Capture the cell that displays the provided text and extract its [x, y] central coordinate. 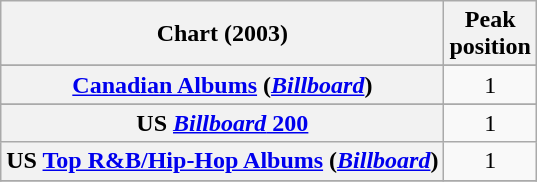
US Top R&B/Hip-Hop Albums (Billboard) [222, 161]
Chart (2003) [222, 34]
Peakposition [490, 34]
Canadian Albums (Billboard) [222, 85]
US Billboard 200 [222, 123]
